Locate the cell with the specified text and output its (X, Y) center coordinate. 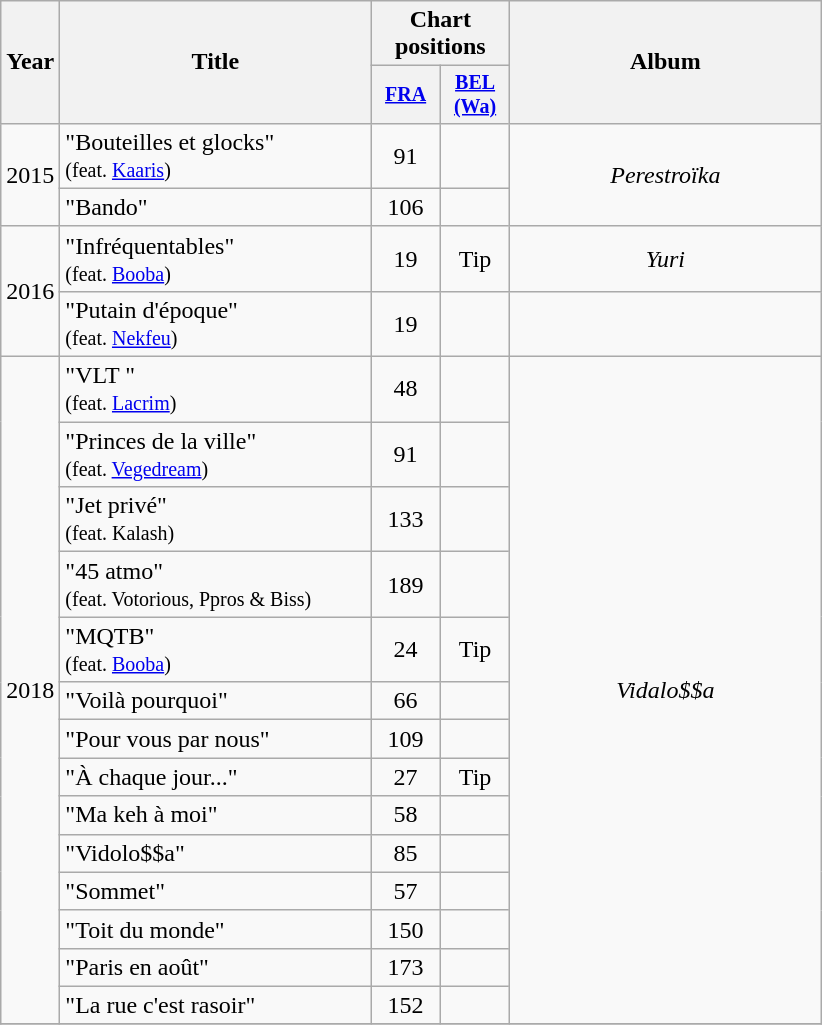
Yuri (666, 258)
Year (30, 62)
"Bando" (216, 207)
24 (406, 650)
106 (406, 207)
"Toit du monde" (216, 929)
FRA (406, 94)
173 (406, 967)
189 (406, 584)
"Bouteilles et glocks"(feat. Kaaris) (216, 156)
66 (406, 701)
Vidalo$$a (666, 691)
"Voilà pourquoi" (216, 701)
2018 (30, 691)
48 (406, 390)
152 (406, 1005)
Album (666, 62)
"Vidolo$$a" (216, 853)
Perestroïka (666, 174)
"Pour vous par nous" (216, 739)
"MQTB"(feat. Booba) (216, 650)
"La rue c'est rasoir" (216, 1005)
27 (406, 777)
"45 atmo"(feat. Votorious, Ppros & Biss) (216, 584)
109 (406, 739)
150 (406, 929)
"Jet privé"(feat. Kalash) (216, 520)
58 (406, 815)
BEL(Wa) (474, 94)
"À chaque jour..." (216, 777)
2015 (30, 174)
"Paris en août" (216, 967)
Title (216, 62)
85 (406, 853)
Chart positions (440, 34)
"VLT "(feat. Lacrim) (216, 390)
"Putain d'époque"(feat. Nekfeu) (216, 324)
133 (406, 520)
57 (406, 891)
"Infréquentables"(feat. Booba) (216, 258)
"Ma keh à moi" (216, 815)
"Sommet" (216, 891)
"Princes de la ville"(feat. Vegedream) (216, 454)
2016 (30, 291)
